Locate the cell with the specified text and output its (x, y) center coordinate. 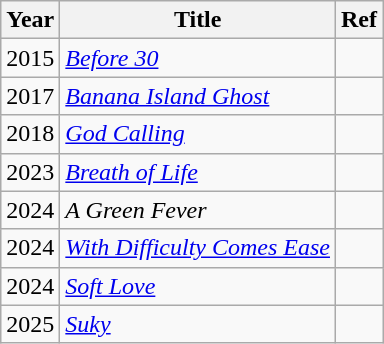
Title (198, 20)
With Difficulty Comes Ease (198, 248)
Soft Love (198, 286)
Breath of Life (198, 172)
Suky (198, 324)
2023 (30, 172)
Banana Island Ghost (198, 96)
God Calling (198, 134)
2018 (30, 134)
Ref (360, 20)
2015 (30, 58)
A Green Fever (198, 210)
2025 (30, 324)
Year (30, 20)
Before 30 (198, 58)
2017 (30, 96)
